Find where the given text appears and provide that cell's center as (X, Y) coordinate. 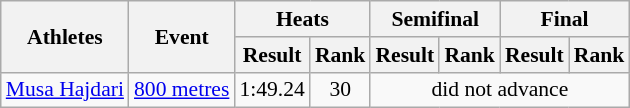
Final (564, 19)
Athletes (65, 36)
Event (182, 36)
Semifinal (434, 19)
Musa Hajdari (65, 90)
Heats (302, 19)
did not advance (500, 90)
1:49.24 (272, 90)
800 metres (182, 90)
30 (340, 90)
